Capture the cell that displays the provided text and extract its [x, y] central coordinate. 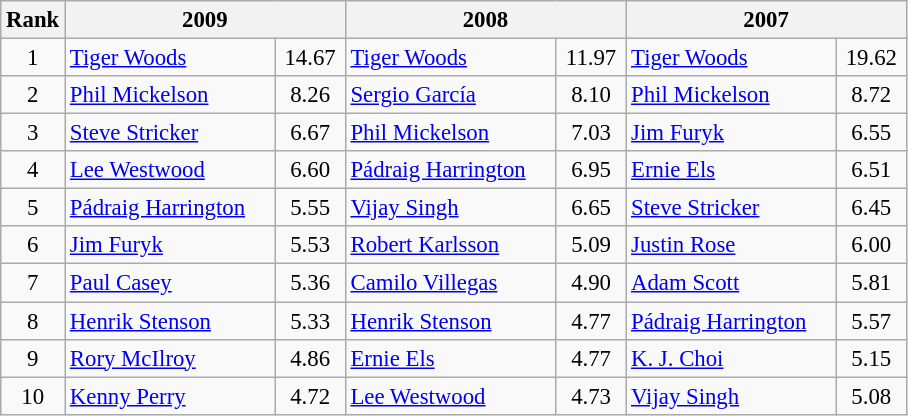
Adam Scott [732, 283]
6.67 [310, 133]
K. J. Choi [732, 358]
4.90 [590, 283]
8.10 [590, 95]
Justin Rose [732, 245]
2009 [206, 20]
Sergio García [450, 95]
5.81 [871, 283]
8 [33, 321]
Robert Karlsson [450, 245]
4 [33, 170]
5.15 [871, 358]
5 [33, 208]
6.51 [871, 170]
6 [33, 245]
2008 [486, 20]
7 [33, 283]
Rank [33, 20]
6.65 [590, 208]
6.95 [590, 170]
3 [33, 133]
4.73 [590, 396]
Camilo Villegas [450, 283]
11.97 [590, 58]
6.45 [871, 208]
2007 [766, 20]
Paul Casey [170, 283]
7.03 [590, 133]
5.57 [871, 321]
6.55 [871, 133]
2 [33, 95]
Rory McIlroy [170, 358]
5.53 [310, 245]
19.62 [871, 58]
4.72 [310, 396]
6.00 [871, 245]
1 [33, 58]
5.09 [590, 245]
8.26 [310, 95]
5.33 [310, 321]
Kenny Perry [170, 396]
5.55 [310, 208]
14.67 [310, 58]
6.60 [310, 170]
5.36 [310, 283]
9 [33, 358]
10 [33, 396]
8.72 [871, 95]
5.08 [871, 396]
4.86 [310, 358]
